Provide the [x, y] coordinate of the cell's center where the given text is located.  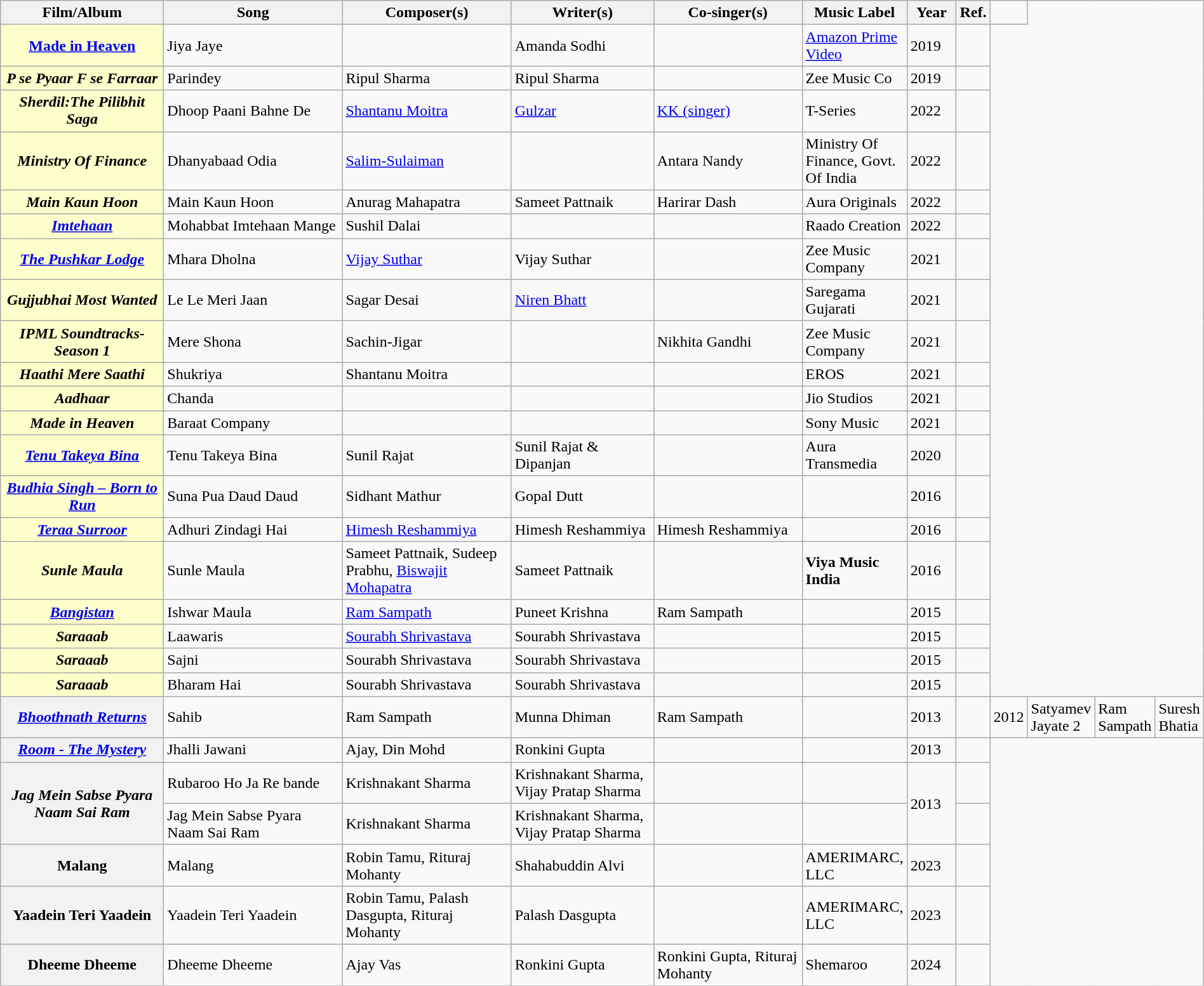
Jio Studios [855, 398]
Ishwar Maula [253, 612]
Amanda Sodhi [582, 46]
Sunil Rajat & Dipanjan [582, 456]
Harirar Dash [728, 202]
2020 [932, 456]
Aura Originals [855, 202]
Ministry Of Finance [83, 161]
Shemaroo [855, 965]
Bharam Hai [253, 684]
Sherdil:The Pilibhit Saga [83, 110]
Haathi Mere Saathi [83, 374]
Imtehaan [83, 226]
Saregama Gujarati [855, 300]
Nikhita Gandhi [728, 342]
Sagar Desai [427, 300]
Le Le Meri Jaan [253, 300]
Bangistan [83, 612]
Ronkini Gupta, Rituraj Mohanty [728, 965]
Satyamev Jayate 2 [1061, 717]
EROS [855, 374]
Munna Dhiman [582, 717]
Dhanyabaad Odia [253, 161]
Mhara Dholna [253, 259]
Teraa Surroor [83, 530]
Sajni [253, 660]
Baraat Company [253, 422]
Sahib [253, 717]
Chanda [253, 398]
Co-singer(s) [728, 13]
Parindey [253, 78]
Gujjubhai Most Wanted [83, 300]
Sunil Rajat [427, 456]
Raado Creation [855, 226]
Viya Music India [855, 571]
Gulzar [582, 110]
Jhalli Jawani [253, 750]
Amazon Prime Video [855, 46]
Ajay, Din Mohd [427, 750]
Ref. [973, 13]
Zee Music Co [855, 78]
Year [932, 13]
Suna Pua Daud Daud [253, 496]
Robin Tamu, Rituraj Mohanty [427, 865]
Aura Transmedia [855, 456]
Puneet Krishna [582, 612]
Laawaris [253, 636]
Rubaroo Ho Ja Re bande [253, 782]
Sidhant Mathur [427, 496]
Dhoop Paani Bahne De [253, 110]
Sushil Dalai [427, 226]
Jiya Jaye [253, 46]
Suresh Bhatia [1179, 717]
Film/Album [83, 13]
Adhuri Zindagi Hai [253, 530]
Salim-Sulaiman [427, 161]
Shukriya [253, 374]
Mere Shona [253, 342]
KK (singer) [728, 110]
2024 [932, 965]
Robin Tamu, Palash Dasgupta, Rituraj Mohanty [427, 915]
Budhia Singh – Born to Run [83, 496]
Sachin-Jigar [427, 342]
IPML Soundtracks-Season 1 [83, 342]
Sony Music [855, 422]
Aadhaar [83, 398]
Song [253, 13]
Mohabbat Imtehaan Mange [253, 226]
Shahabuddin Alvi [582, 865]
T-Series [855, 110]
The Pushkar Lodge [83, 259]
P se Pyaar F se Farraar [83, 78]
Room - The Mystery [83, 750]
Gopal Dutt [582, 496]
Ajay Vas [427, 965]
Composer(s) [427, 13]
Niren Bhatt [582, 300]
Antara Nandy [728, 161]
Anurag Mahapatra [427, 202]
Sameet Pattnaik, Sudeep Prabhu, Biswajit Mohapatra [427, 571]
2012 [1008, 717]
Bhoothnath Returns [83, 717]
Music Label [855, 13]
Palash Dasgupta [582, 915]
Writer(s) [582, 13]
Ministry Of Finance, Govt. Of India [855, 161]
